Find where the given text appears and provide that cell's center as (x, y) coordinate. 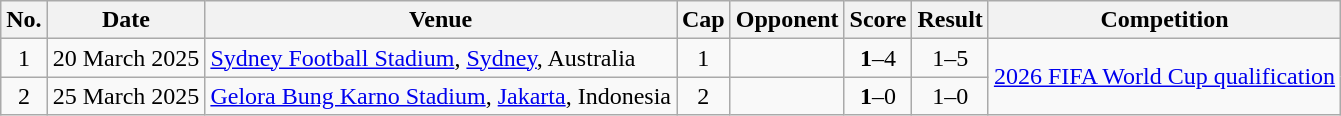
Date (126, 20)
1–5 (950, 58)
Result (950, 20)
Cap (703, 20)
Gelora Bung Karno Stadium, Jakarta, Indonesia (441, 96)
25 March 2025 (126, 96)
Venue (441, 20)
20 March 2025 (126, 58)
Competition (1164, 20)
No. (24, 20)
Score (878, 20)
1–4 (878, 58)
2026 FIFA World Cup qualification (1164, 77)
Opponent (787, 20)
Sydney Football Stadium, Sydney, Australia (441, 58)
